From the cell containing the given text, extract its center point as (X, Y) coordinate. 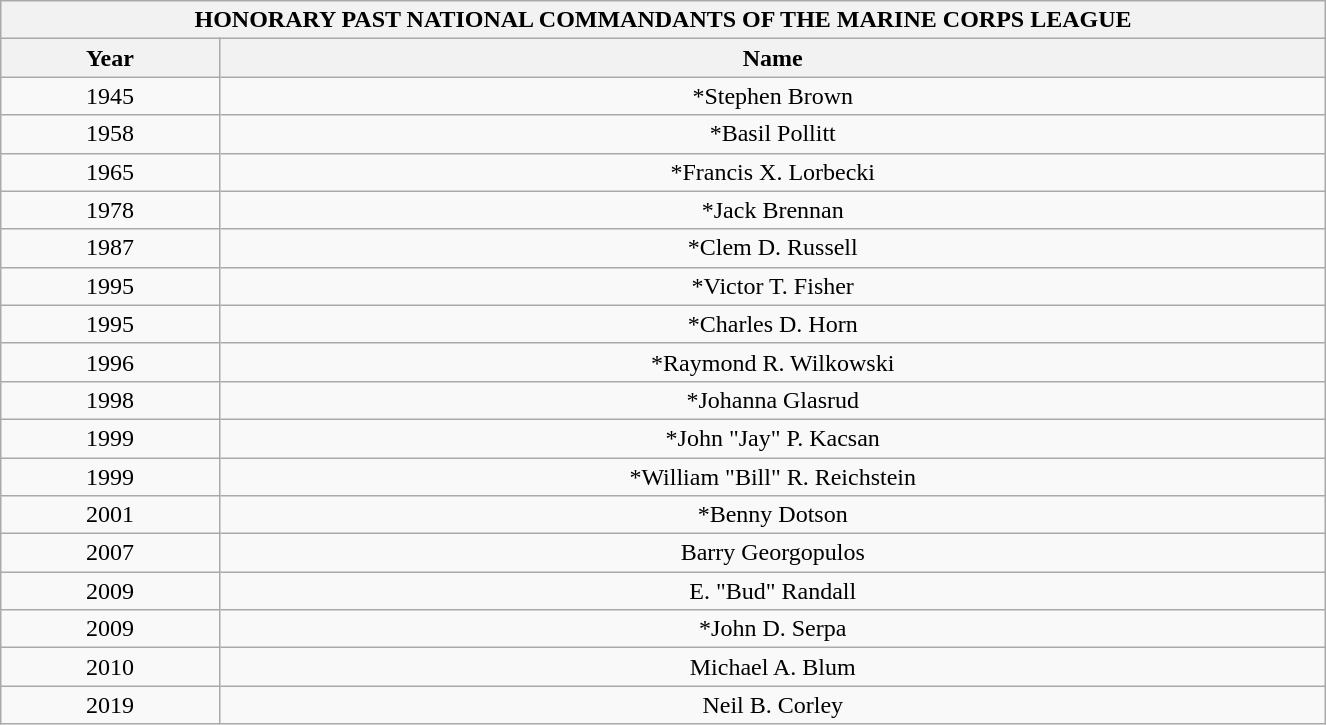
*Basil Pollitt (773, 134)
Michael A. Blum (773, 667)
Year (110, 58)
1978 (110, 210)
*William "Bill" R. Reichstein (773, 477)
1998 (110, 400)
*Charles D. Horn (773, 324)
1945 (110, 96)
1965 (110, 172)
1987 (110, 248)
Barry Georgopulos (773, 553)
HONORARY PAST NATIONAL COMMANDANTS OF THE MARINE CORPS LEAGUE (663, 20)
*Jack Brennan (773, 210)
*John "Jay" P. Kacsan (773, 438)
2007 (110, 553)
*Stephen Brown (773, 96)
2010 (110, 667)
2001 (110, 515)
1996 (110, 362)
2019 (110, 705)
Neil B. Corley (773, 705)
*Raymond R. Wilkowski (773, 362)
*Victor T. Fisher (773, 286)
Name (773, 58)
E. "Bud" Randall (773, 591)
*Johanna Glasrud (773, 400)
*Clem D. Russell (773, 248)
*John D. Serpa (773, 629)
*Francis X. Lorbecki (773, 172)
1958 (110, 134)
*Benny Dotson (773, 515)
